Provide the [x, y] coordinate of the cell's center where the given text is located.  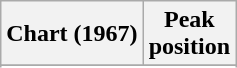
Chart (1967) [72, 34]
Peakposition [189, 34]
